Identify which cell holds the provided text, then report its (X, Y) central coordinate. 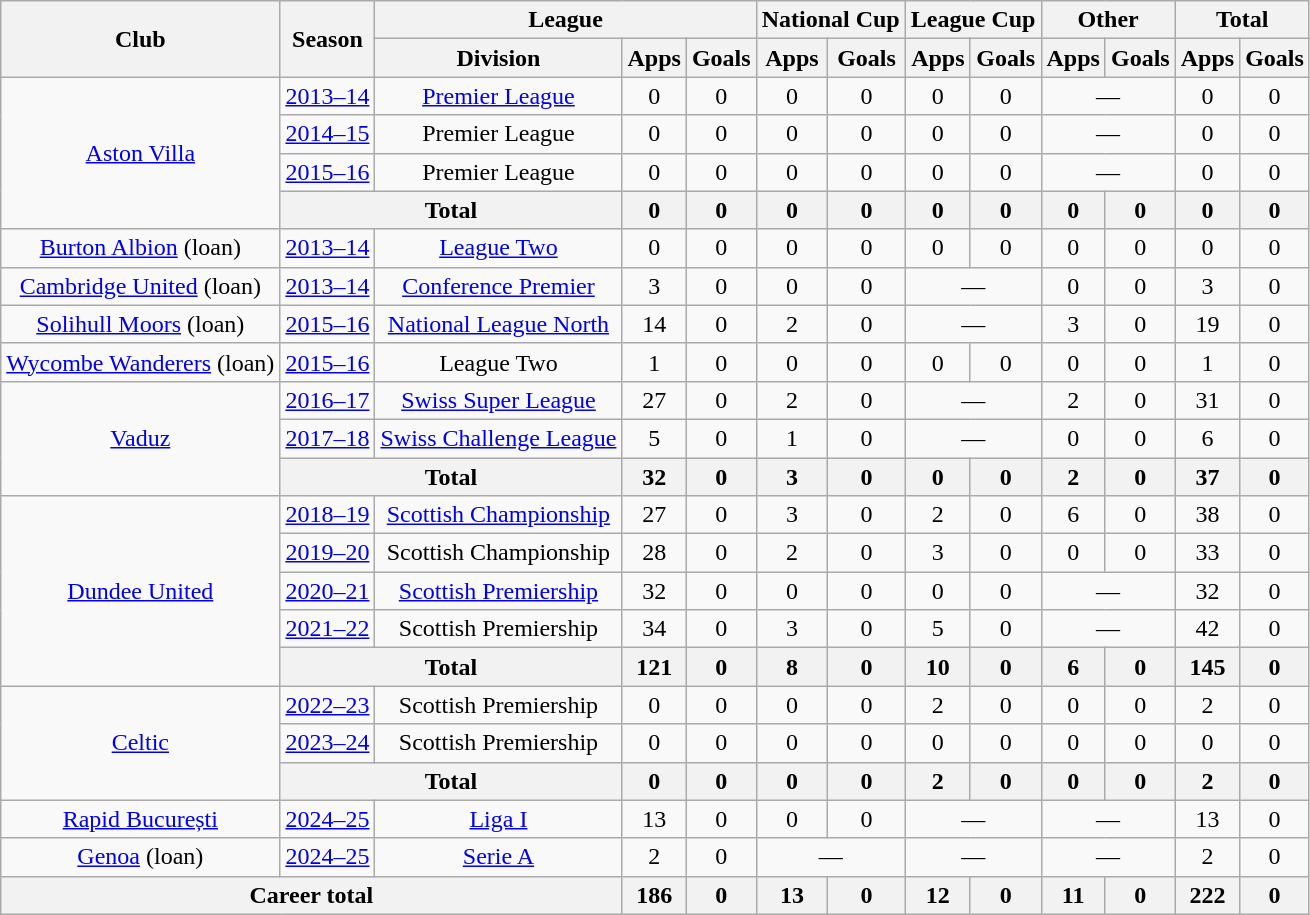
12 (938, 895)
National League North (498, 324)
2014–15 (328, 134)
Celtic (140, 743)
Burton Albion (loan) (140, 248)
145 (1207, 667)
2022–23 (328, 705)
Division (498, 58)
Dundee United (140, 591)
42 (1207, 629)
Vaduz (140, 438)
Season (328, 39)
Other (1108, 20)
Solihull Moors (loan) (140, 324)
2019–20 (328, 553)
Swiss Challenge League (498, 438)
37 (1207, 477)
10 (938, 667)
League (566, 20)
League Cup (973, 20)
2017–18 (328, 438)
2023–24 (328, 743)
Conference Premier (498, 286)
Club (140, 39)
222 (1207, 895)
2018–19 (328, 515)
Aston Villa (140, 153)
Liga I (498, 819)
121 (654, 667)
Serie A (498, 857)
19 (1207, 324)
Swiss Super League (498, 400)
186 (654, 895)
8 (792, 667)
31 (1207, 400)
Career total (312, 895)
2020–21 (328, 591)
11 (1073, 895)
38 (1207, 515)
33 (1207, 553)
28 (654, 553)
34 (654, 629)
2016–17 (328, 400)
14 (654, 324)
2021–22 (328, 629)
National Cup (830, 20)
Rapid București (140, 819)
Genoa (loan) (140, 857)
Wycombe Wanderers (loan) (140, 362)
Cambridge United (loan) (140, 286)
